Extract the [x, y] coordinate from the center of the cell holding the provided text.  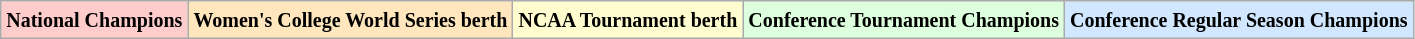
NCAA Tournament berth [628, 20]
National Champions [94, 20]
Women's College World Series berth [350, 20]
Conference Regular Season Champions [1240, 20]
Conference Tournament Champions [904, 20]
